Determine the (X, Y) coordinate at the center of the cell enclosing the given text.  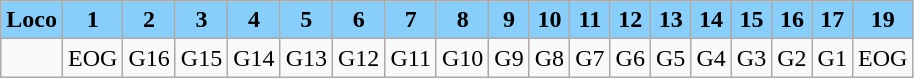
G6 (630, 58)
8 (462, 20)
G3 (751, 58)
G8 (549, 58)
5 (306, 20)
3 (201, 20)
Loco (32, 20)
13 (670, 20)
9 (509, 20)
7 (411, 20)
G9 (509, 58)
1 (92, 20)
11 (590, 20)
6 (359, 20)
12 (630, 20)
2 (149, 20)
G4 (711, 58)
10 (549, 20)
4 (254, 20)
G15 (201, 58)
G13 (306, 58)
G16 (149, 58)
G14 (254, 58)
G5 (670, 58)
G7 (590, 58)
16 (792, 20)
19 (882, 20)
14 (711, 20)
G10 (462, 58)
17 (832, 20)
G2 (792, 58)
G1 (832, 58)
15 (751, 20)
G11 (411, 58)
G12 (359, 58)
